Return [x, y] of the center of cell containing provided text 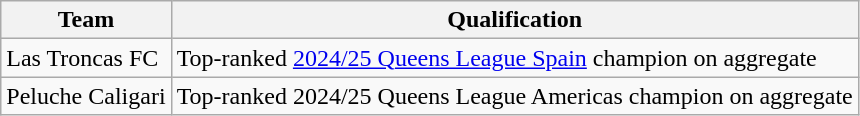
Top-ranked 2024/25 Queens League Americas champion on aggregate [514, 96]
Las Troncas FC [86, 58]
Top-ranked 2024/25 Queens League Spain champion on aggregate [514, 58]
Peluche Caligari [86, 96]
Team [86, 20]
Qualification [514, 20]
